Provide the [x, y] coordinate of the cell's center where the given text is located.  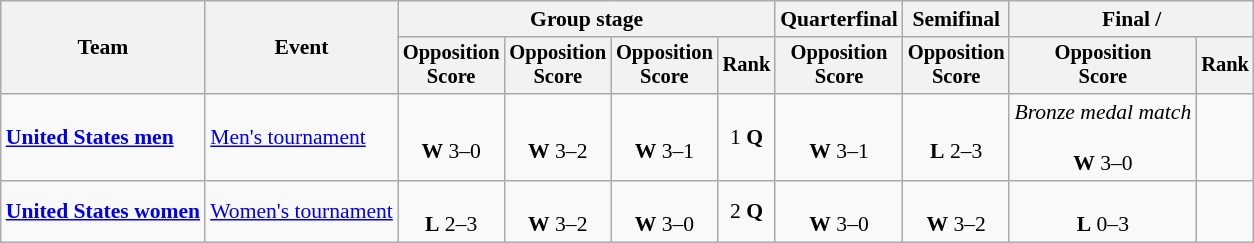
Event [302, 48]
Bronze medal matchW 3–0 [1102, 138]
Team [103, 48]
United States men [103, 138]
Quarterfinal [839, 19]
1 Q [747, 138]
Group stage [586, 19]
2 Q [747, 212]
Women's tournament [302, 212]
Final / [1131, 19]
Men's tournament [302, 138]
United States women [103, 212]
L 0–3 [1102, 212]
Semifinal [956, 19]
